Search for the cell housing the specified text and yield its [X, Y] center coordinate. 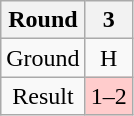
H [108, 58]
Ground [43, 58]
1–2 [108, 96]
Result [43, 96]
3 [108, 20]
Round [43, 20]
